Search for the cell housing the specified text and yield its (X, Y) center coordinate. 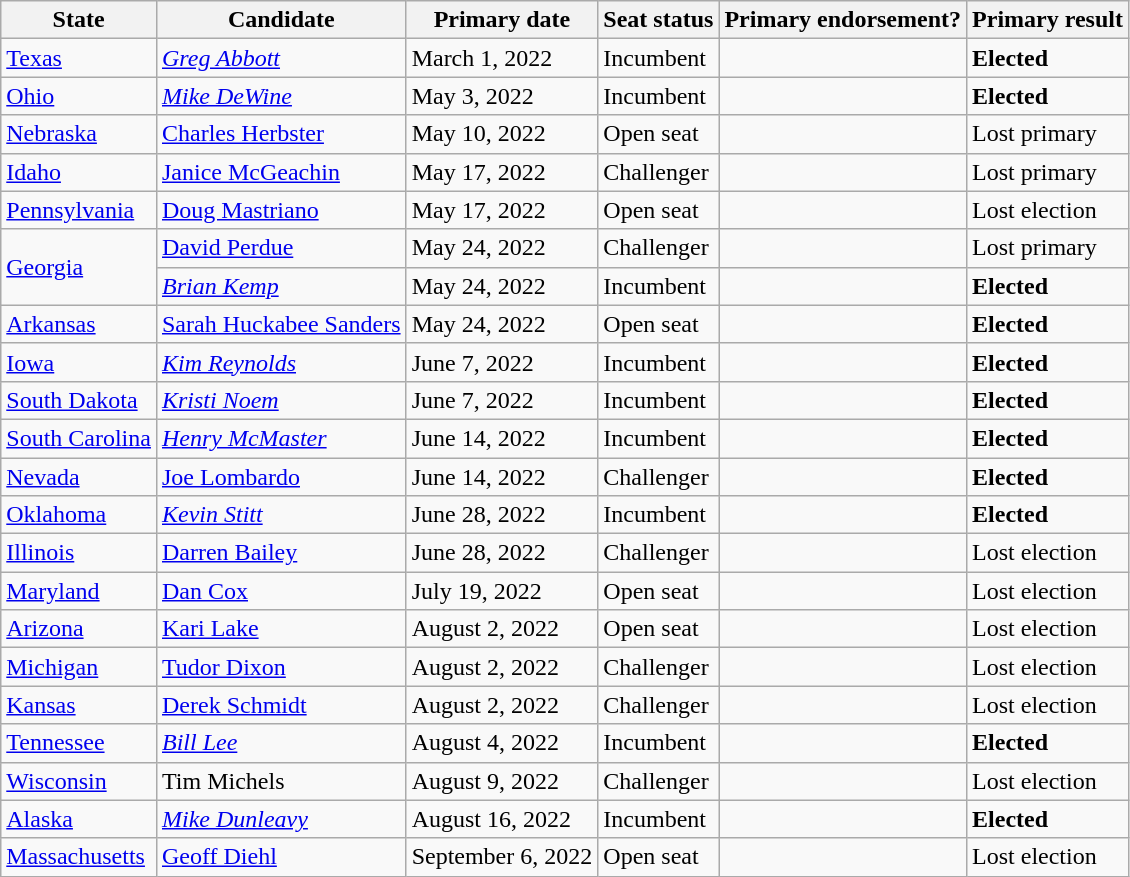
Wisconsin (79, 781)
Maryland (79, 591)
Charles Herbster (281, 134)
Illinois (79, 553)
Tennessee (79, 743)
Texas (79, 58)
Nebraska (79, 134)
Arkansas (79, 324)
May 3, 2022 (502, 96)
State (79, 20)
Doug Mastriano (281, 210)
Primary date (502, 20)
Kevin Stitt (281, 515)
Nevada (79, 477)
Pennsylvania (79, 210)
Derek Schmidt (281, 705)
South Dakota (79, 400)
Kristi Noem (281, 400)
Joe Lombardo (281, 477)
Ohio (79, 96)
Seat status (658, 20)
August 4, 2022 (502, 743)
Mike Dunleavy (281, 819)
Tim Michels (281, 781)
Michigan (79, 667)
Greg Abbott (281, 58)
Geoff Diehl (281, 857)
Henry McMaster (281, 438)
Candidate (281, 20)
David Perdue (281, 248)
March 1, 2022 (502, 58)
Darren Bailey (281, 553)
Arizona (79, 629)
Kari Lake (281, 629)
Dan Cox (281, 591)
Oklahoma (79, 515)
Iowa (79, 362)
August 9, 2022 (502, 781)
Bill Lee (281, 743)
Georgia (79, 267)
Janice McGeachin (281, 172)
Tudor Dixon (281, 667)
May 10, 2022 (502, 134)
Idaho (79, 172)
Mike DeWine (281, 96)
Brian Kemp (281, 286)
Alaska (79, 819)
August 16, 2022 (502, 819)
Kansas (79, 705)
Primary endorsement? (843, 20)
Kim Reynolds (281, 362)
July 19, 2022 (502, 591)
September 6, 2022 (502, 857)
South Carolina (79, 438)
Massachusetts (79, 857)
Primary result (1048, 20)
Sarah Huckabee Sanders (281, 324)
